Output the [X, Y] coordinate of the center of the cell containing the given text.  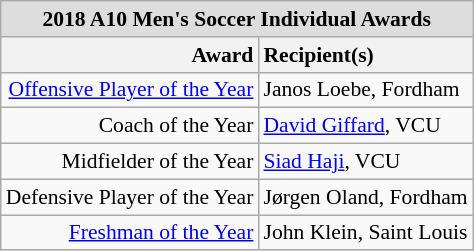
Siad Haji, VCU [365, 162]
John Klein, Saint Louis [365, 233]
Janos Loebe, Fordham [365, 90]
Jørgen Oland, Fordham [365, 197]
Award [130, 55]
Coach of the Year [130, 126]
2018 A10 Men's Soccer Individual Awards [237, 19]
Midfielder of the Year [130, 162]
Defensive Player of the Year [130, 197]
Freshman of the Year [130, 233]
David Giffard, VCU [365, 126]
Offensive Player of the Year [130, 90]
Recipient(s) [365, 55]
